Scan for the cell matching the given text and deliver its [X, Y] coordinate at center. 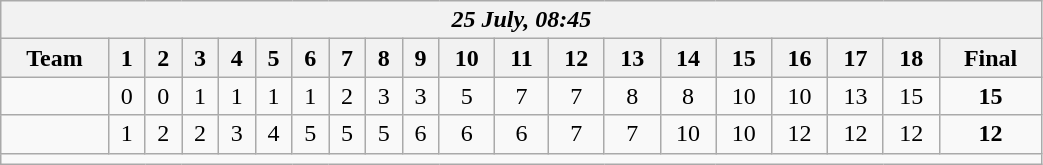
18 [911, 58]
Final [990, 58]
11 [522, 58]
9 [420, 58]
14 [688, 58]
16 [800, 58]
25 July, 08:45 [522, 20]
Team [55, 58]
17 [856, 58]
